Return the (X, Y) coordinate for the center point of the cell that contains the specified text.  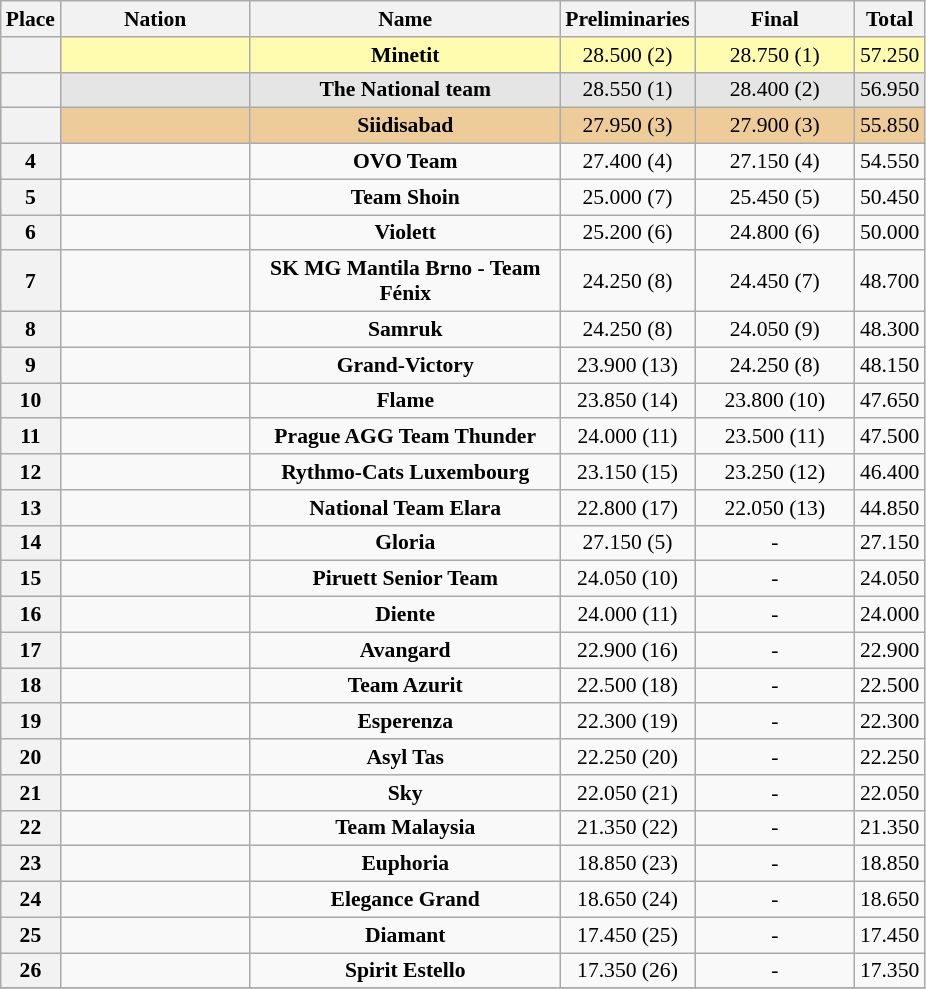
18 (30, 686)
22.050 (21) (627, 793)
Diamant (405, 935)
17.350 (890, 971)
25.200 (6) (627, 233)
48.300 (890, 330)
Samruk (405, 330)
22.300 (890, 722)
22.250 (20) (627, 757)
Gloria (405, 543)
Grand-Victory (405, 365)
23.900 (13) (627, 365)
Prague AGG Team Thunder (405, 437)
11 (30, 437)
20 (30, 757)
27.950 (3) (627, 126)
50.000 (890, 233)
27.150 (5) (627, 543)
Sky (405, 793)
Diente (405, 615)
Preliminaries (627, 19)
47.500 (890, 437)
23 (30, 864)
23.850 (14) (627, 401)
Flame (405, 401)
22.900 (890, 650)
27.150 (4) (775, 162)
Rythmo-Cats Luxembourg (405, 472)
56.950 (890, 90)
24.800 (6) (775, 233)
23.500 (11) (775, 437)
54.550 (890, 162)
48.700 (890, 282)
SK MG Mantila Brno - Team Fénix (405, 282)
28.400 (2) (775, 90)
22.800 (17) (627, 508)
26 (30, 971)
7 (30, 282)
17 (30, 650)
5 (30, 197)
13 (30, 508)
24.000 (890, 615)
OVO Team (405, 162)
16 (30, 615)
50.450 (890, 197)
25.000 (7) (627, 197)
22.500 (890, 686)
Minetit (405, 55)
23.150 (15) (627, 472)
Violett (405, 233)
24.050 (10) (627, 579)
19 (30, 722)
27.400 (4) (627, 162)
The National team (405, 90)
Siidisabad (405, 126)
17.350 (26) (627, 971)
6 (30, 233)
28.550 (1) (627, 90)
22.250 (890, 757)
8 (30, 330)
24.450 (7) (775, 282)
Total (890, 19)
22.300 (19) (627, 722)
Piruett Senior Team (405, 579)
21 (30, 793)
22.900 (16) (627, 650)
National Team Elara (405, 508)
22.050 (13) (775, 508)
21.350 (22) (627, 828)
Name (405, 19)
46.400 (890, 472)
Nation (155, 19)
25 (30, 935)
17.450 (890, 935)
18.850 (890, 864)
Place (30, 19)
Team Malaysia (405, 828)
17.450 (25) (627, 935)
24.050 (890, 579)
27.900 (3) (775, 126)
22 (30, 828)
22.500 (18) (627, 686)
Elegance Grand (405, 900)
Avangard (405, 650)
24 (30, 900)
10 (30, 401)
25.450 (5) (775, 197)
24.050 (9) (775, 330)
15 (30, 579)
9 (30, 365)
44.850 (890, 508)
Final (775, 19)
Spirit Estello (405, 971)
14 (30, 543)
18.650 (890, 900)
47.650 (890, 401)
28.500 (2) (627, 55)
18.850 (23) (627, 864)
55.850 (890, 126)
4 (30, 162)
Esperenza (405, 722)
Team Azurit (405, 686)
57.250 (890, 55)
18.650 (24) (627, 900)
Euphoria (405, 864)
48.150 (890, 365)
28.750 (1) (775, 55)
12 (30, 472)
Team Shoin (405, 197)
Asyl Tas (405, 757)
22.050 (890, 793)
27.150 (890, 543)
23.250 (12) (775, 472)
23.800 (10) (775, 401)
21.350 (890, 828)
